Find where the given text appears and provide that cell's center as [X, Y] coordinate. 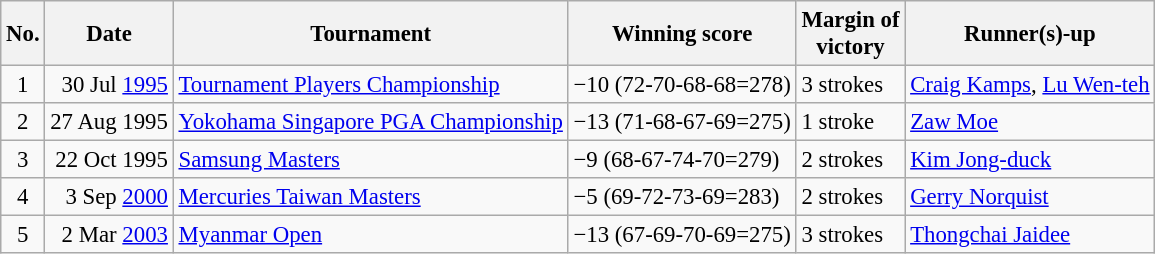
3 [23, 160]
1 [23, 85]
Myanmar Open [370, 235]
−13 (67-69-70-69=275) [682, 235]
Winning score [682, 34]
Mercuries Taiwan Masters [370, 197]
Margin ofvictory [850, 34]
Zaw Moe [1030, 122]
Runner(s)-up [1030, 34]
Tournament [370, 34]
−10 (72-70-68-68=278) [682, 85]
5 [23, 235]
30 Jul 1995 [109, 85]
4 [23, 197]
27 Aug 1995 [109, 122]
Kim Jong-duck [1030, 160]
3 Sep 2000 [109, 197]
Yokohama Singapore PGA Championship [370, 122]
2 [23, 122]
Date [109, 34]
22 Oct 1995 [109, 160]
−13 (71-68-67-69=275) [682, 122]
Tournament Players Championship [370, 85]
Gerry Norquist [1030, 197]
Thongchai Jaidee [1030, 235]
No. [23, 34]
2 Mar 2003 [109, 235]
−5 (69-72-73-69=283) [682, 197]
Craig Kamps, Lu Wen-teh [1030, 85]
1 stroke [850, 122]
Samsung Masters [370, 160]
−9 (68-67-74-70=279) [682, 160]
